Search for the cell housing the specified text and yield its (X, Y) center coordinate. 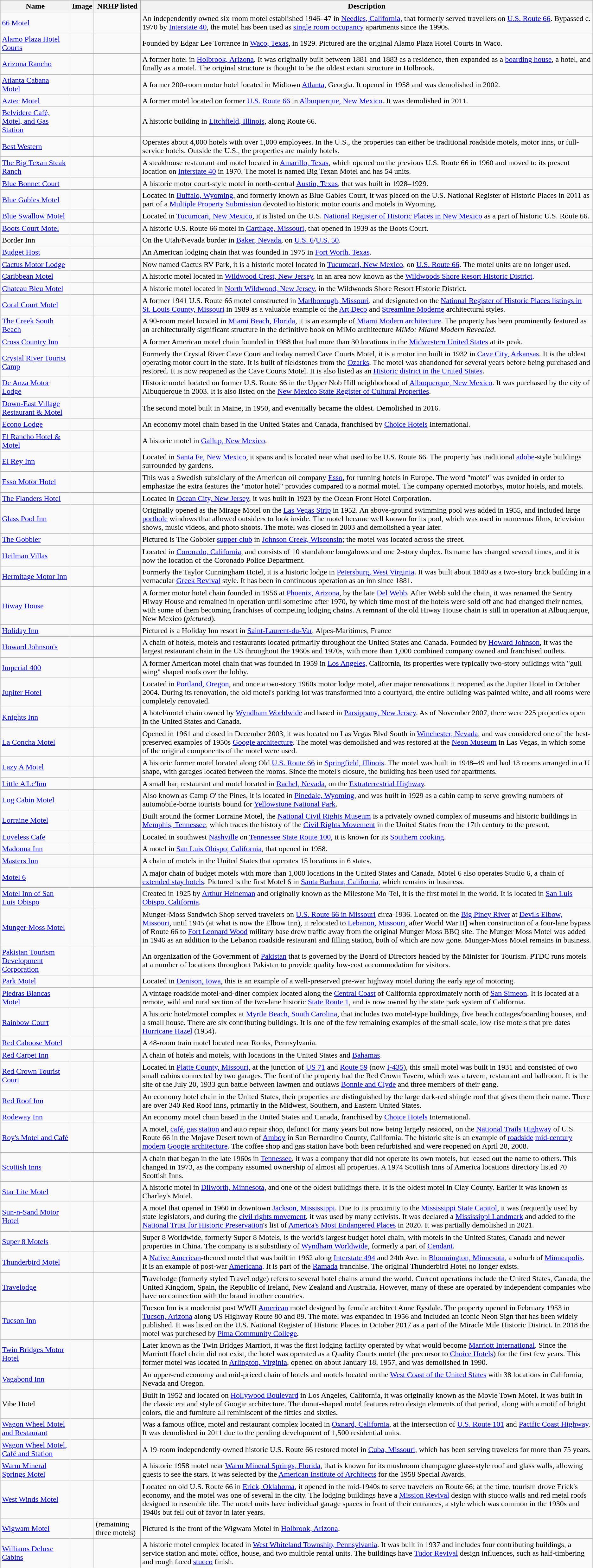
Heilman Villas (35, 556)
Coral Court Motel (35, 305)
Motel Inn of San Luis Obispo (35, 898)
A historic building in Litchfield, Illinois, along Route 66. (367, 121)
Hiway House (35, 606)
A former motel located on former U.S. Route 66 in Albuquerque, New Mexico. It was demolished in 2011. (367, 101)
Atlanta Cabana Motel (35, 84)
Lorraine Motel (35, 820)
On the Utah/Nevada border in Baker, Nevada, on U.S. 6/U.S. 50. (367, 240)
Red Carpet Inn (35, 1055)
Scottish Inns (35, 1167)
El Rancho Hotel & Motel (35, 441)
Park Motel (35, 981)
Located in Tucumcari, New Mexico, it is listed on the U.S. National Register of Historic Places in New Mexico as a part of historic U.S. Route 66. (367, 216)
Piedras Blancas Motel (35, 997)
Jupiter Hotel (35, 692)
A former American motel chain founded in 1988 that had more than 30 locations in the Midwestern United States at its peak. (367, 342)
Log Cabin Motel (35, 800)
A historic motel in Gallup, New Mexico. (367, 441)
Crystal River Tourist Camp (35, 362)
Thunderbird Motel (35, 1262)
Holiday Inn (35, 631)
Hermitage Motor Inn (35, 576)
Williams Deluxe Cabins (35, 1553)
Located in Denison, Iowa, this is an example of a well-preserved pre-war highway motel during the early age of motoring. (367, 981)
Masters Inn (35, 861)
Warm Mineral Springs Motel (35, 1470)
The Gobbler (35, 540)
Best Western (35, 146)
Imperial 400 (35, 668)
Belvidere Café, Motel, and Gas Station (35, 121)
Founded by Edgar Lee Torrance in Waco, Texas, in 1929. Pictured are the original Alamo Plaza Hotel Courts in Waco. (367, 43)
A 19-room independently-owned historic U.S. Route 66 restored motel in Cuba, Missouri, which has been serving travelers for more than 75 years. (367, 1449)
Wagon Wheel Motel, Café and Station (35, 1449)
Pictured is a Holiday Inn resort in Saint-Laurent-du-Var, Alpes-Maritimes, France (367, 631)
Boots Court Motel (35, 228)
Vibe Hotel (35, 1404)
Tucson Inn (35, 1321)
Name (35, 6)
Wagon Wheel Motel and Restaurant (35, 1429)
Blue Gables Motel (35, 200)
Econo Lodge (35, 424)
Glass Pool Inn (35, 519)
Sun-n-Sand Motor Hotel (35, 1217)
66 Motel (35, 23)
The Big Texan Steak Ranch (35, 167)
Aztec Motel (35, 101)
Wigwam Motel (35, 1528)
A historic motel located in North Wildwood, New Jersey, in the Wildwoods Shore Resort Historic District. (367, 288)
Little A'Le'Inn (35, 783)
Located in Ocean City, New Jersey, it was built in 1923 by the Ocean Front Hotel Corporation. (367, 498)
West Winds Motel (35, 1499)
Down-East Village Restaurant & Motel (35, 408)
Super 8 Motels (35, 1241)
Now named Cactus RV Park, it is a historic motel located in Tucumcari, New Mexico, on U.S. Route 66. The motel units are no longer used. (367, 264)
Cross Country Inn (35, 342)
Munger-Moss Motel (35, 927)
De Anza Motor Lodge (35, 387)
The second motel built in Maine, in 1950, and eventually became the oldest. Demolished in 2016. (367, 408)
(remaining three motels) (117, 1528)
Located in southwest Nashville on Tennessee State Route 100, it is known for its Southern cooking. (367, 837)
A 48-room train motel located near Ronks, Pennsylvania. (367, 1043)
Twin Bridges Motor Hotel (35, 1354)
Border Inn (35, 240)
Howard Johnson's (35, 647)
Red Caboose Motel (35, 1043)
A former 200-room motor hotel located in Midtown Atlanta, Georgia. It opened in 1958 and was demolished in 2002. (367, 84)
Caribbean Motel (35, 276)
A historic motel located in Wildwood Crest, New Jersey, in an area now known as the Wildwoods Shore Resort Historic District. (367, 276)
A motel in San Luis Obispo, California, that opened in 1958. (367, 849)
Lazy A Motel (35, 767)
Knights Inn (35, 717)
Blue Bonnet Court (35, 183)
Roy's Motel and Café (35, 1137)
A historic U.S. Route 66 motel in Carthage, Missouri, that opened in 1939 as the Boots Court. (367, 228)
Travelodge (35, 1287)
Star Lite Motel (35, 1192)
Alamo Plaza Hotel Courts (35, 43)
Esso Motor Hotel (35, 482)
Blue Swallow Motel (35, 216)
Budget Host (35, 252)
Madonna Inn (35, 849)
An American lodging chain that was founded in 1975 in Fort Worth, Texas. (367, 252)
A chain of motels in the United States that operates 15 locations in 6 states. (367, 861)
A small bar, restaurant and motel located in Rachel, Nevada, on the Extraterrestrial Highway. (367, 783)
Motel 6 (35, 878)
The Flanders Hotel (35, 498)
NRHP listed (117, 6)
Rainbow Court (35, 1022)
Description (367, 6)
Pictured is the front of the Wigwam Motel in Holbrook, Arizona. (367, 1528)
El Rey Inn (35, 461)
Red Roof Inn (35, 1101)
Arizona Rancho (35, 64)
Chateau Bleu Motel (35, 288)
Image (82, 6)
A chain of hotels and motels, with locations in the United States and Bahamas. (367, 1055)
Loveless Cafe (35, 837)
Pictured is The Gobbler supper club in Johnson Creek, Wisconsin; the motel was located across the street. (367, 540)
The Creek South Beach (35, 325)
Pakistan Tourism Development Corporation (35, 961)
Red Crown Tourist Court (35, 1076)
Cactus Motor Lodge (35, 264)
Rodeway Inn (35, 1117)
A historic motor court-style motel in north-central Austin, Texas, that was built in 1928–1929. (367, 183)
Vagabond Inn (35, 1379)
La Concha Motel (35, 742)
